For the text-containing cell, return its midpoint in [x, y] coordinate format. 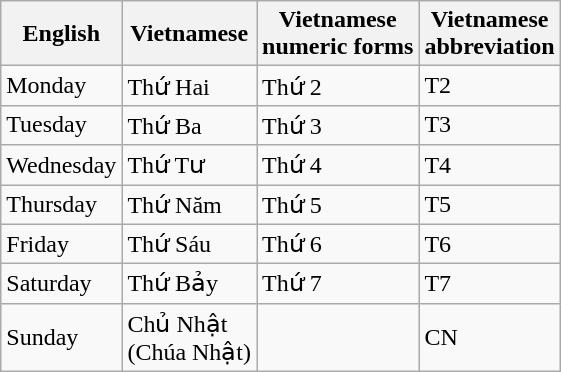
Thứ Năm [190, 204]
English [62, 34]
Monday [62, 86]
CN [490, 337]
Thứ 3 [338, 125]
Thursday [62, 204]
Thứ 2 [338, 86]
Thứ Bảy [190, 284]
T3 [490, 125]
Chủ Nhật(Chúa Nhật) [190, 337]
T5 [490, 204]
Vietnameseabbreviation [490, 34]
T4 [490, 165]
Thứ 7 [338, 284]
Thứ 6 [338, 244]
Thứ 4 [338, 165]
Vietnamesenumeric forms [338, 34]
Thứ Ba [190, 125]
T7 [490, 284]
Thứ 5 [338, 204]
Sunday [62, 337]
Saturday [62, 284]
Thứ Sáu [190, 244]
T6 [490, 244]
Thứ Hai [190, 86]
Friday [62, 244]
Thứ Tư [190, 165]
T2 [490, 86]
Vietnamese [190, 34]
Wednesday [62, 165]
Tuesday [62, 125]
